Identify which cell holds the provided text, then report its [x, y] central coordinate. 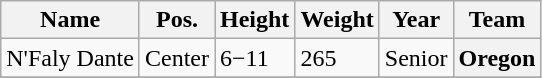
Weight [337, 20]
Senior [416, 58]
Team [497, 20]
265 [337, 58]
Height [254, 20]
Oregon [497, 58]
Pos. [176, 20]
6−11 [254, 58]
Year [416, 20]
Name [70, 20]
Center [176, 58]
N'Faly Dante [70, 58]
